Scan for the cell matching the given text and deliver its [x, y] coordinate at center. 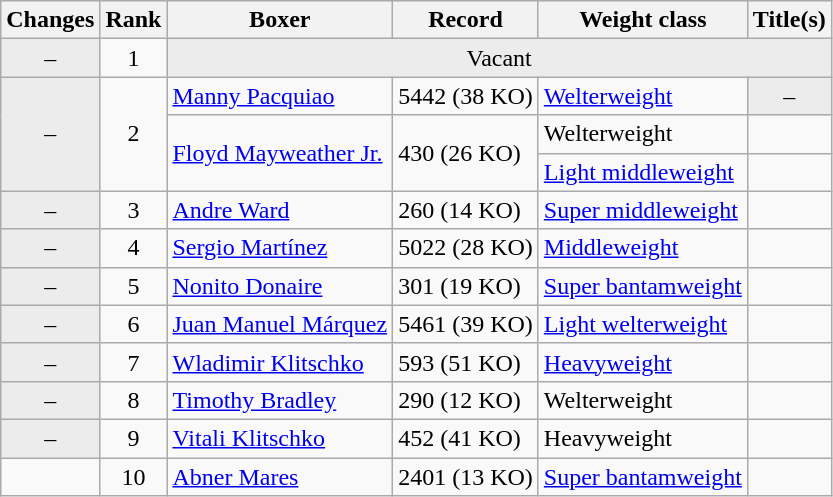
Light middleweight [642, 172]
Rank [134, 20]
2 [134, 134]
260 (14 KO) [466, 210]
Vacant [499, 58]
Weight class [642, 20]
5022 (28 KO) [466, 248]
Middleweight [642, 248]
593 (51 KO) [466, 362]
8 [134, 400]
3 [134, 210]
Manny Pacquiao [280, 96]
Vitali Klitschko [280, 438]
9 [134, 438]
Nonito Donaire [280, 286]
Wladimir Klitschko [280, 362]
Changes [50, 20]
5442 (38 KO) [466, 96]
430 (26 KO) [466, 153]
10 [134, 477]
Andre Ward [280, 210]
Juan Manuel Márquez [280, 324]
Timothy Bradley [280, 400]
6 [134, 324]
Abner Mares [280, 477]
4 [134, 248]
Record [466, 20]
1 [134, 58]
Light welterweight [642, 324]
5 [134, 286]
Boxer [280, 20]
Floyd Mayweather Jr. [280, 153]
452 (41 KO) [466, 438]
Super middleweight [642, 210]
290 (12 KO) [466, 400]
301 (19 KO) [466, 286]
5461 (39 KO) [466, 324]
7 [134, 362]
Title(s) [789, 20]
Sergio Martínez [280, 248]
2401 (13 KO) [466, 477]
